Locate the cell with the specified text and output its (X, Y) center coordinate. 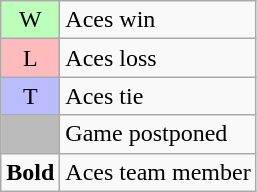
Aces win (158, 20)
Game postponed (158, 134)
T (30, 96)
Aces loss (158, 58)
L (30, 58)
Aces tie (158, 96)
W (30, 20)
Bold (30, 172)
Aces team member (158, 172)
